Locate the cell with the specified text and output its (x, y) center coordinate. 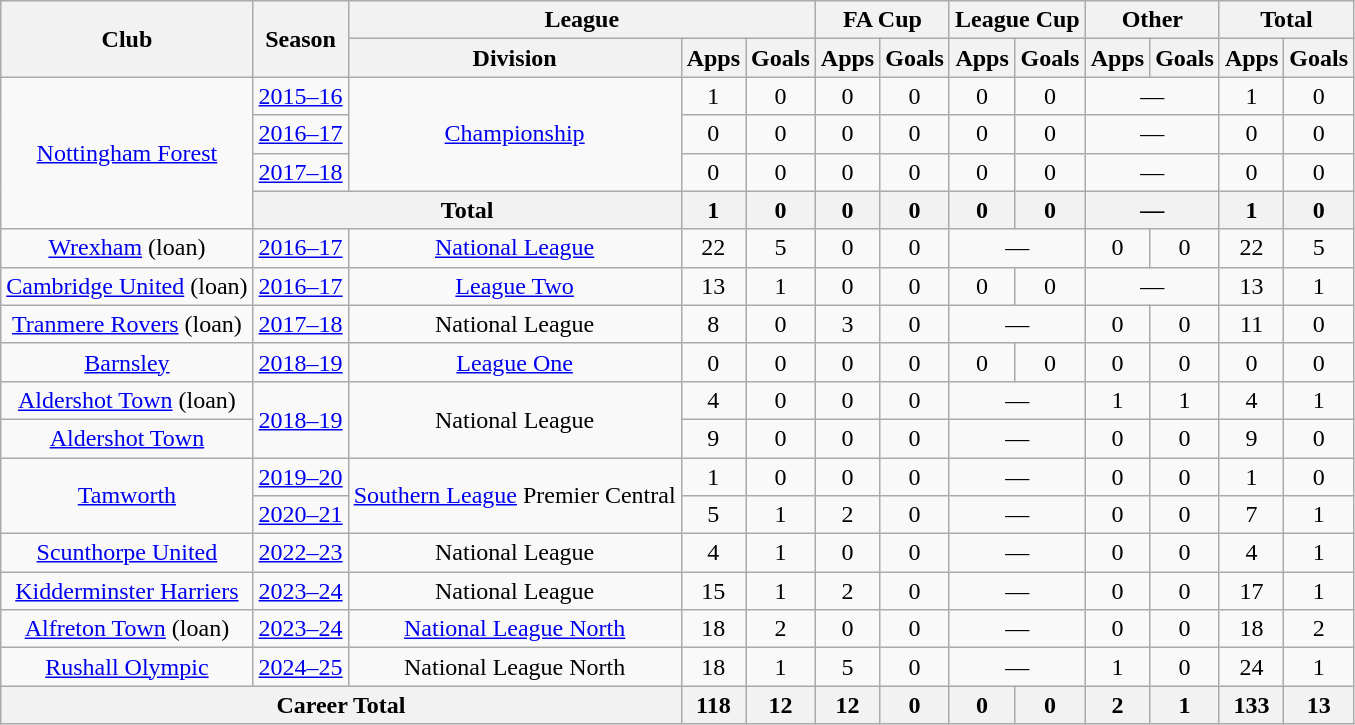
Nottingham Forest (127, 153)
133 (1251, 705)
8 (713, 324)
Club (127, 39)
Barnsley (127, 362)
Tamworth (127, 496)
7 (1251, 515)
2022–23 (300, 553)
Season (300, 39)
24 (1251, 667)
Rushall Olympic (127, 667)
Scunthorpe United (127, 553)
Wrexham (loan) (127, 248)
118 (713, 705)
League One (514, 362)
Aldershot Town (loan) (127, 400)
Division (514, 58)
17 (1251, 591)
Championship (514, 134)
Kidderminster Harriers (127, 591)
League (582, 20)
3 (847, 324)
11 (1251, 324)
2015–16 (300, 96)
Aldershot Town (127, 438)
2019–20 (300, 477)
Cambridge United (loan) (127, 286)
Southern League Premier Central (514, 496)
League Two (514, 286)
FA Cup (882, 20)
2020–21 (300, 515)
Career Total (341, 705)
Alfreton Town (loan) (127, 629)
15 (713, 591)
2024–25 (300, 667)
Other (1152, 20)
Tranmere Rovers (loan) (127, 324)
League Cup (1017, 20)
